Pinpoint the cell where the given text exists, returning its (X, Y) midpoint coordinate. 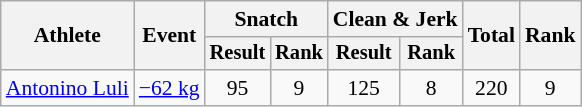
125 (364, 88)
8 (432, 88)
−62 kg (170, 88)
Clean & Jerk (396, 19)
Total (492, 36)
Antonino Luli (68, 88)
Athlete (68, 36)
220 (492, 88)
Snatch (266, 19)
95 (238, 88)
Event (170, 36)
